Extract the (x, y) coordinate from the center of the cell holding the provided text.  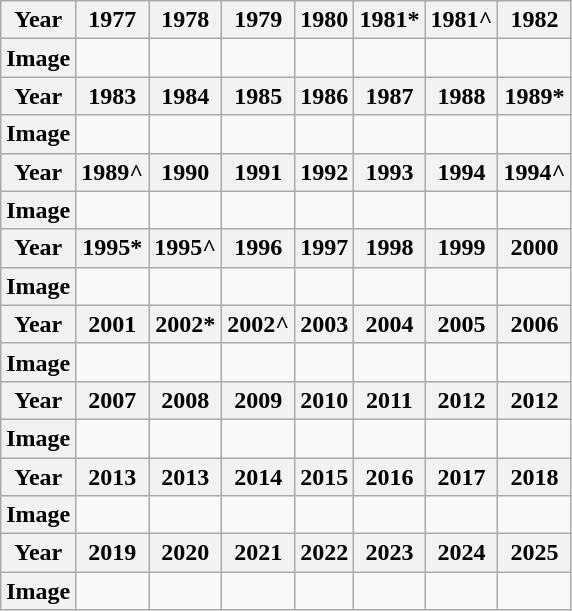
2007 (112, 400)
2003 (324, 324)
2018 (534, 477)
1992 (324, 172)
2016 (390, 477)
1982 (534, 20)
2022 (324, 553)
1995^ (186, 248)
2020 (186, 553)
1994 (462, 172)
1987 (390, 96)
1977 (112, 20)
2019 (112, 553)
2021 (258, 553)
2015 (324, 477)
1988 (462, 96)
1993 (390, 172)
1979 (258, 20)
2004 (390, 324)
1978 (186, 20)
1991 (258, 172)
2002* (186, 324)
1981* (390, 20)
2001 (112, 324)
2017 (462, 477)
1980 (324, 20)
2008 (186, 400)
2010 (324, 400)
2025 (534, 553)
1990 (186, 172)
1984 (186, 96)
1983 (112, 96)
2006 (534, 324)
1998 (390, 248)
2024 (462, 553)
2014 (258, 477)
1986 (324, 96)
2000 (534, 248)
1997 (324, 248)
1989* (534, 96)
2009 (258, 400)
2005 (462, 324)
1985 (258, 96)
1981^ (462, 20)
1996 (258, 248)
1989^ (112, 172)
2023 (390, 553)
2011 (390, 400)
1994^ (534, 172)
2002^ (258, 324)
1999 (462, 248)
1995* (112, 248)
